Extract the (x, y) coordinate from the center of the cell holding the provided text.  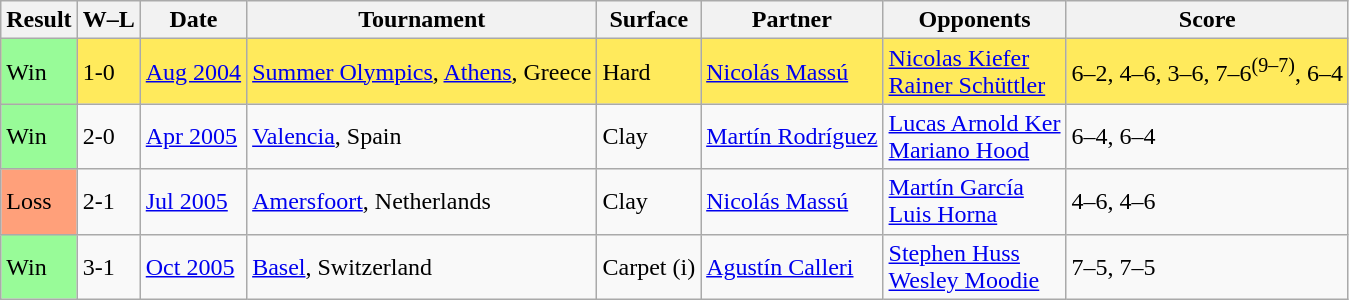
Summer Olympics, Athens, Greece (422, 72)
Agustín Calleri (792, 266)
2-0 (108, 136)
Partner (792, 20)
Oct 2005 (193, 266)
Stephen Huss Wesley Moodie (974, 266)
Opponents (974, 20)
Score (1207, 20)
Basel, Switzerland (422, 266)
Martín García Luis Horna (974, 202)
Tournament (422, 20)
Valencia, Spain (422, 136)
Result (39, 20)
W–L (108, 20)
Carpet (i) (649, 266)
Apr 2005 (193, 136)
Jul 2005 (193, 202)
2-1 (108, 202)
Martín Rodríguez (792, 136)
Aug 2004 (193, 72)
3-1 (108, 266)
Nicolas Kiefer Rainer Schüttler (974, 72)
1-0 (108, 72)
4–6, 4–6 (1207, 202)
Surface (649, 20)
6–4, 6–4 (1207, 136)
Hard (649, 72)
Date (193, 20)
Lucas Arnold Ker Mariano Hood (974, 136)
Loss (39, 202)
Amersfoort, Netherlands (422, 202)
6–2, 4–6, 3–6, 7–6(9–7), 6–4 (1207, 72)
7–5, 7–5 (1207, 266)
